Find where the given text appears and provide that cell's center as [X, Y] coordinate. 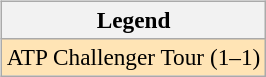
ATP Challenger Tour (1–1) [133, 57]
Legend [133, 20]
